Return [x, y] of the center of cell containing provided text 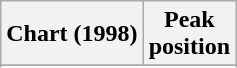
Peakposition [189, 34]
Chart (1998) [72, 34]
